Extract the [X, Y] coordinate from the center of the cell holding the provided text.  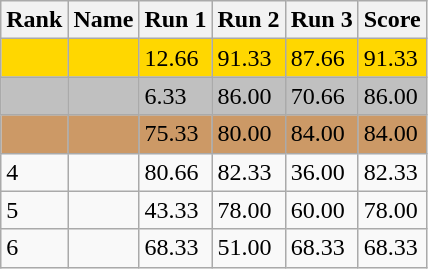
80.00 [248, 134]
43.33 [176, 210]
Run 2 [248, 20]
6 [34, 248]
75.33 [176, 134]
70.66 [322, 96]
Name [104, 20]
87.66 [322, 58]
Score [392, 20]
4 [34, 172]
60.00 [322, 210]
36.00 [322, 172]
12.66 [176, 58]
5 [34, 210]
Rank [34, 20]
51.00 [248, 248]
Run 3 [322, 20]
6.33 [176, 96]
80.66 [176, 172]
Run 1 [176, 20]
